Identify which cell holds the provided text, then report its [x, y] central coordinate. 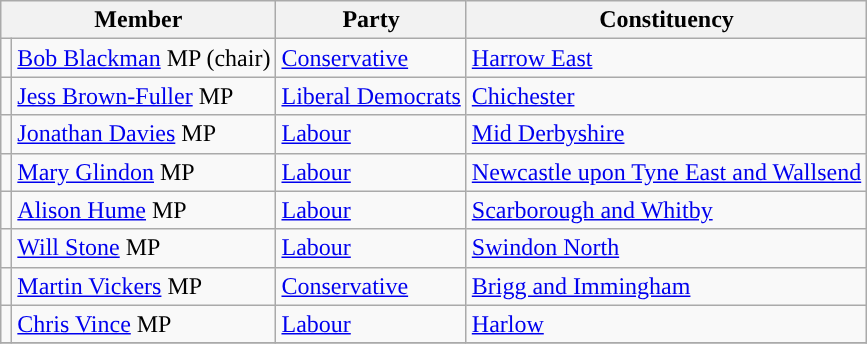
Chichester [666, 96]
Jess Brown-Fuller MP [144, 96]
Will Stone MP [144, 248]
Chris Vince MP [144, 324]
Constituency [666, 20]
Alison Hume MP [144, 210]
Harlow [666, 324]
Jonathan Davies MP [144, 134]
Scarborough and Whitby [666, 210]
Mary Glindon MP [144, 172]
Harrow East [666, 58]
Brigg and Immingham [666, 286]
Party [371, 20]
Martin Vickers MP [144, 286]
Bob Blackman MP (chair) [144, 58]
Mid Derbyshire [666, 134]
Swindon North [666, 248]
Member [138, 20]
Newcastle upon Tyne East and Wallsend [666, 172]
Liberal Democrats [371, 96]
